For the text-containing cell, return its midpoint in [x, y] coordinate format. 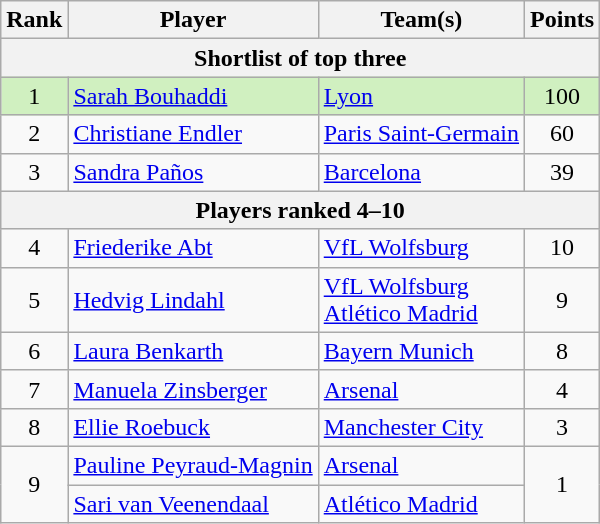
VfL Wolfsburg Atlético Madrid [421, 300]
100 [562, 96]
Ellie Roebuck [193, 427]
Pauline Peyraud-Magnin [193, 465]
Rank [34, 20]
Barcelona [421, 172]
Manuela Zinsberger [193, 389]
Manchester City [421, 427]
Player [193, 20]
Paris Saint-Germain [421, 134]
60 [562, 134]
Sari van Veenendaal [193, 503]
Shortlist of top three [300, 58]
6 [34, 351]
Bayern Munich [421, 351]
Atlético Madrid [421, 503]
Team(s) [421, 20]
Sandra Paños [193, 172]
Hedvig Lindahl [193, 300]
Points [562, 20]
Christiane Endler [193, 134]
7 [34, 389]
Friederike Abt [193, 248]
10 [562, 248]
Lyon [421, 96]
Sarah Bouhaddi [193, 96]
VfL Wolfsburg [421, 248]
Laura Benkarth [193, 351]
5 [34, 300]
39 [562, 172]
Players ranked 4–10 [300, 210]
2 [34, 134]
